Pinpoint the cell where the given text exists, returning its (X, Y) midpoint coordinate. 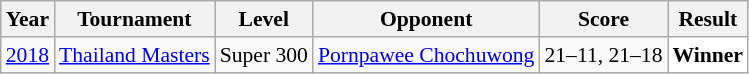
21–11, 21–18 (603, 55)
Super 300 (264, 55)
Winner (708, 55)
Level (264, 19)
Pornpawee Chochuwong (426, 55)
Year (28, 19)
Opponent (426, 19)
Result (708, 19)
Thailand Masters (134, 55)
Score (603, 19)
2018 (28, 55)
Tournament (134, 19)
